Output the (X, Y) coordinate of the center of the cell containing the given text.  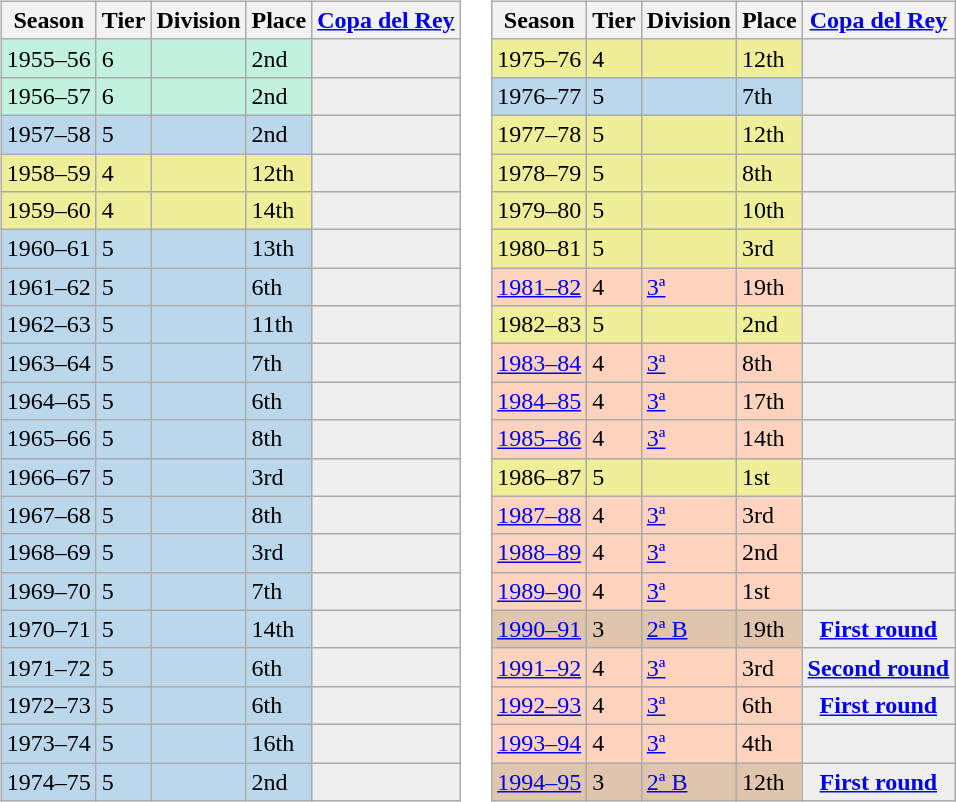
1985–86 (540, 439)
1956–57 (48, 96)
4th (769, 743)
1972–73 (48, 705)
1960–61 (48, 249)
1986–87 (540, 477)
1962–63 (48, 325)
1969–70 (48, 591)
1977–78 (540, 134)
17th (769, 401)
1994–95 (540, 781)
1980–81 (540, 249)
1982–83 (540, 325)
1993–94 (540, 743)
1976–77 (540, 96)
10th (769, 211)
1990–91 (540, 629)
1989–90 (540, 591)
1967–68 (48, 515)
1987–88 (540, 515)
1971–72 (48, 667)
1991–92 (540, 667)
1978–79 (540, 173)
1968–69 (48, 553)
1959–60 (48, 211)
1984–85 (540, 401)
1975–76 (540, 58)
1992–93 (540, 705)
1964–65 (48, 401)
1965–66 (48, 439)
1970–71 (48, 629)
1983–84 (540, 363)
1958–59 (48, 173)
1974–75 (48, 781)
1988–89 (540, 553)
1961–62 (48, 287)
13th (279, 249)
16th (279, 743)
11th (279, 325)
1973–74 (48, 743)
1981–82 (540, 287)
1963–64 (48, 363)
Second round (878, 667)
1979–80 (540, 211)
1955–56 (48, 58)
1957–58 (48, 134)
1966–67 (48, 477)
